Return the [X, Y] coordinate for the center point of the cell that contains the specified text.  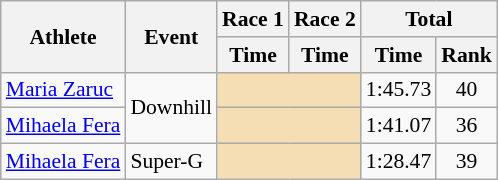
Rank [466, 55]
Total [429, 19]
1:28.47 [398, 162]
Downhill [171, 108]
36 [466, 126]
Maria Zaruc [64, 90]
39 [466, 162]
Athlete [64, 36]
Race 2 [325, 19]
1:41.07 [398, 126]
Race 1 [253, 19]
Event [171, 36]
Super-G [171, 162]
40 [466, 90]
1:45.73 [398, 90]
